Capture the cell that displays the provided text and extract its [x, y] central coordinate. 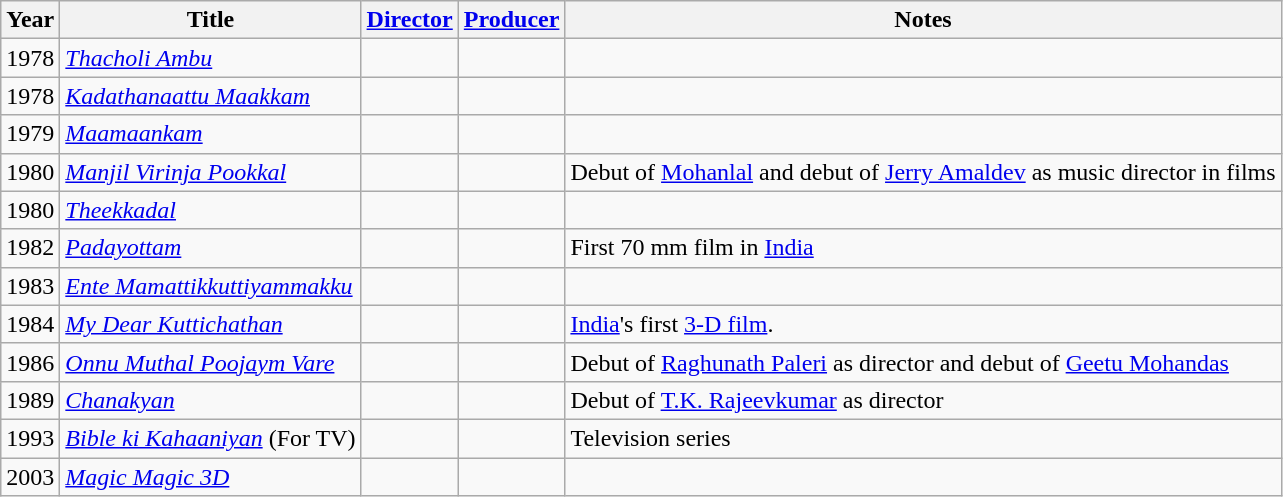
1984 [30, 324]
Year [30, 20]
Debut of T.K. Rajeevkumar as director [923, 400]
Maamaankam [210, 134]
1989 [30, 400]
Title [210, 20]
1982 [30, 248]
1983 [30, 286]
Magic Magic 3D [210, 477]
Notes [923, 20]
Producer [512, 20]
My Dear Kuttichathan [210, 324]
First 70 mm film in India [923, 248]
Padayottam [210, 248]
1993 [30, 438]
2003 [30, 477]
Kadathanaattu Maakkam [210, 96]
Chanakyan [210, 400]
Bible ki Kahaaniyan (For TV) [210, 438]
1979 [30, 134]
Debut of Mohanlal and debut of Jerry Amaldev as music director in films [923, 172]
Onnu Muthal Poojaym Vare [210, 362]
Television series [923, 438]
Thacholi Ambu [210, 58]
Ente Mamattikkuttiyammakku [210, 286]
India's first 3-D film. [923, 324]
Theekkadal [210, 210]
Manjil Virinja Pookkal [210, 172]
Debut of Raghunath Paleri as director and debut of Geetu Mohandas [923, 362]
Director [410, 20]
1986 [30, 362]
